Locate the cell with the specified text and output its [X, Y] center coordinate. 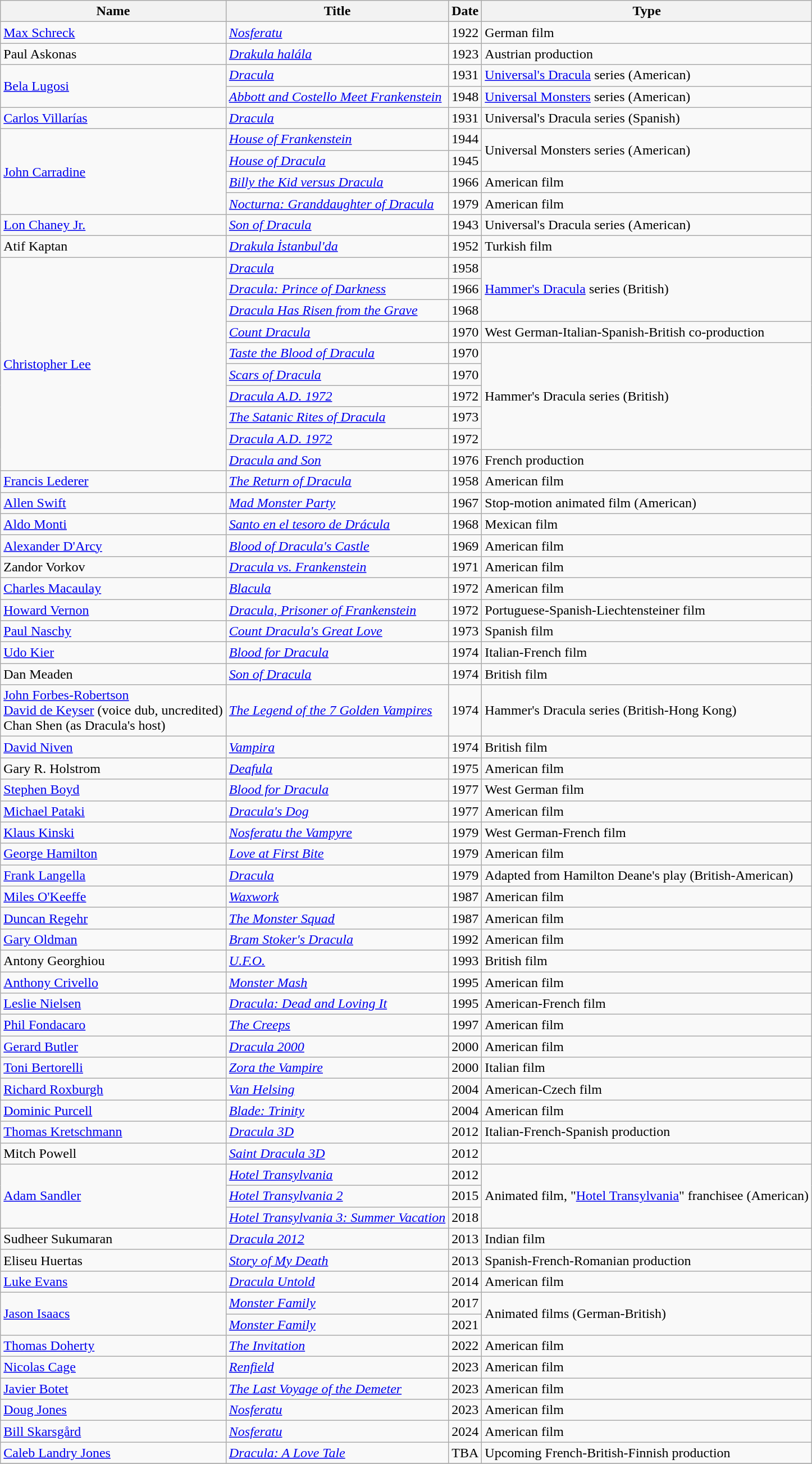
Dracula 2000 [337, 1047]
Hotel Transylvania 3: Summer Vacation [337, 1217]
The Creeps [337, 1025]
Adam Sandler [113, 1196]
Monster Mash [337, 983]
Jason Isaacs [113, 1313]
Dracula Has Risen from the Grave [337, 311]
Dracula 2012 [337, 1239]
Dominic Purcell [113, 1111]
Klaus Kinski [113, 833]
Alexander D'Arcy [113, 545]
Aldo Monti [113, 524]
Turkish film [647, 246]
Charles Macaulay [113, 588]
Phil Fondacaro [113, 1025]
Waxwork [337, 897]
Stephen Boyd [113, 790]
Spanish-French-Romanian production [647, 1260]
Drakula halála [337, 54]
Italian-French-Spanish production [647, 1132]
1993 [465, 961]
2022 [465, 1346]
Gary R. Holstrom [113, 769]
The Monster Squad [337, 918]
Duncan Regehr [113, 918]
West German film [647, 790]
Adapted from Hamilton Deane's play (British-American) [647, 875]
Indian film [647, 1239]
Lon Chaney Jr. [113, 225]
Dracula and Son [337, 460]
Blade: Trinity [337, 1111]
Caleb Landry Jones [113, 1453]
Mitch Powell [113, 1153]
Animated film, "Hotel Transylvania" franchisee (American) [647, 1196]
Italian-French film [647, 653]
The Return of Dracula [337, 481]
U.F.O. [337, 961]
Title [337, 11]
West German-French film [647, 833]
Dracula: Prince of Darkness [337, 289]
Paul Naschy [113, 631]
Austrian production [647, 54]
Stop-motion animated film (American) [647, 503]
Mad Monster Party [337, 503]
French production [647, 460]
1976 [465, 460]
David Niven [113, 747]
Michael Pataki [113, 811]
Allen Swift [113, 503]
The Satanic Rites of Dracula [337, 417]
Gary Oldman [113, 939]
1967 [465, 503]
1992 [465, 939]
Mexican film [647, 524]
Eliseu Huertas [113, 1260]
Spanish film [647, 631]
1945 [465, 161]
1943 [465, 225]
Udo Kier [113, 653]
Santo en el tesoro de Drácula [337, 524]
Francis Lederer [113, 481]
Billy the Kid versus Dracula [337, 182]
Paul Askonas [113, 54]
1923 [465, 54]
2024 [465, 1431]
Taste the Blood of Dracula [337, 353]
Hammer's Dracula series (British-Hong Kong) [647, 711]
West German-Italian-Spanish-British co-production [647, 332]
Leslie Nielsen [113, 1004]
Hotel Transylvania [337, 1175]
Doug Jones [113, 1410]
Richard Roxburgh [113, 1089]
Date [465, 11]
2014 [465, 1281]
1971 [465, 567]
American-Czech film [647, 1089]
Dracula's Dog [337, 811]
Nicolas Cage [113, 1367]
Max Schreck [113, 33]
Thomas Doherty [113, 1346]
Christopher Lee [113, 364]
Howard Vernon [113, 610]
1969 [465, 545]
Upcoming French-British-Finnish production [647, 1453]
Universal's Dracula series (Spanish) [647, 118]
Saint Dracula 3D [337, 1153]
Nosferatu the Vampyre [337, 833]
1952 [465, 246]
Antony Georghiou [113, 961]
Dracula 3D [337, 1132]
Name [113, 11]
Vampira [337, 747]
The Legend of the 7 Golden Vampires [337, 711]
Count Dracula [337, 332]
2018 [465, 1217]
Zora the Vampire [337, 1068]
The Invitation [337, 1346]
Dracula, Prisoner of Frankenstein [337, 610]
Blacula [337, 588]
Dracula vs. Frankenstein [337, 567]
Gerard Butler [113, 1047]
The Last Voyage of the Demeter [337, 1389]
Bela Lugosi [113, 86]
Drakula İstanbul'da [337, 246]
TBA [465, 1453]
Luke Evans [113, 1281]
Renfield [337, 1367]
1944 [465, 139]
House of Dracula [337, 161]
John Carradine [113, 171]
Atif Kaptan [113, 246]
Story of My Death [337, 1260]
Zandor Vorkov [113, 567]
1997 [465, 1025]
Anthony Crivello [113, 983]
2015 [465, 1196]
Love at First Bite [337, 854]
Hotel Transylvania 2 [337, 1196]
Bram Stoker's Dracula [337, 939]
Frank Langella [113, 875]
1922 [465, 33]
Count Dracula's Great Love [337, 631]
Van Helsing [337, 1089]
Dracula: Dead and Loving It [337, 1004]
Portuguese-Spanish-Liechtensteiner film [647, 610]
Blood of Dracula's Castle [337, 545]
Italian film [647, 1068]
Deafula [337, 769]
Bill Skarsgård [113, 1431]
House of Frankenstein [337, 139]
Dracula: A Love Tale [337, 1453]
Dracula Untold [337, 1281]
Miles O'Keeffe [113, 897]
Thomas Kretschmann [113, 1132]
Scars of Dracula [337, 375]
2017 [465, 1303]
German film [647, 33]
2021 [465, 1324]
John Forbes-RobertsonDavid de Keyser (voice dub, uncredited)Chan Shen (as Dracula's host) [113, 711]
Javier Botet [113, 1389]
Sudheer Sukumaran [113, 1239]
Animated films (German-British) [647, 1313]
1948 [465, 97]
Abbott and Costello Meet Frankenstein [337, 97]
American-French film [647, 1004]
George Hamilton [113, 854]
Carlos Villarías [113, 118]
Nocturna: Granddaughter of Dracula [337, 203]
Dan Meaden [113, 674]
Type [647, 11]
1975 [465, 769]
Toni Bertorelli [113, 1068]
